Find where the given text appears and provide that cell's center as [X, Y] coordinate. 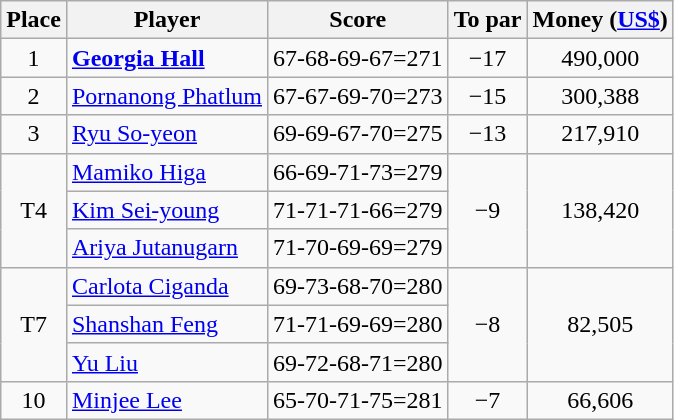
Score [358, 20]
65-70-71-75=281 [358, 400]
Ryu So-yeon [166, 134]
Shanshan Feng [166, 324]
69-69-67-70=275 [358, 134]
217,910 [600, 134]
Mamiko Higa [166, 172]
Pornanong Phatlum [166, 96]
67-68-69-67=271 [358, 58]
71-70-69-69=279 [358, 248]
67-67-69-70=273 [358, 96]
To par [488, 20]
490,000 [600, 58]
66,606 [600, 400]
Carlota Ciganda [166, 286]
300,388 [600, 96]
Yu Liu [166, 362]
69-72-68-71=280 [358, 362]
T7 [34, 324]
71-71-69-69=280 [358, 324]
10 [34, 400]
71-71-71-66=279 [358, 210]
2 [34, 96]
Money (US$) [600, 20]
82,505 [600, 324]
Player [166, 20]
−8 [488, 324]
Kim Sei-young [166, 210]
T4 [34, 210]
3 [34, 134]
−13 [488, 134]
66-69-71-73=279 [358, 172]
Georgia Hall [166, 58]
69-73-68-70=280 [358, 286]
−15 [488, 96]
1 [34, 58]
−7 [488, 400]
−9 [488, 210]
Minjee Lee [166, 400]
Ariya Jutanugarn [166, 248]
138,420 [600, 210]
Place [34, 20]
−17 [488, 58]
